Search for the cell housing the specified text and yield its (X, Y) center coordinate. 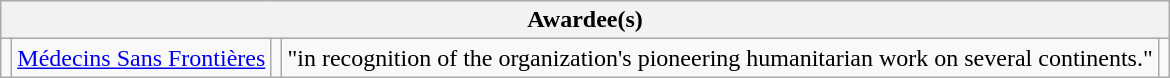
Médecins Sans Frontières (142, 58)
"in recognition of the organization's pioneering humanitarian work on several continents." (720, 58)
Awardee(s) (586, 20)
